Return the (x, y) coordinate for the center point of the cell that contains the specified text.  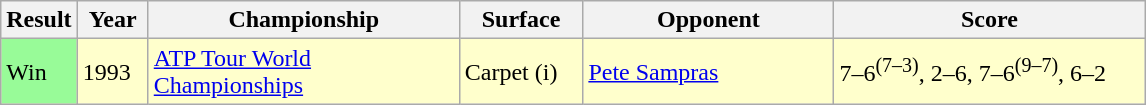
ATP Tour World Championships (304, 72)
1993 (112, 72)
Surface (521, 20)
7–6(7–3), 2–6, 7–6(9–7), 6–2 (990, 72)
Pete Sampras (708, 72)
Year (112, 20)
Score (990, 20)
Opponent (708, 20)
Championship (304, 20)
Result (39, 20)
Win (39, 72)
Carpet (i) (521, 72)
